For the text-containing cell, return its midpoint in [x, y] coordinate format. 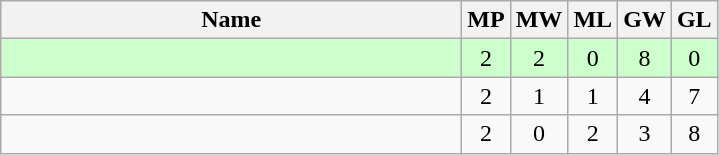
ML [593, 20]
4 [645, 96]
7 [694, 96]
3 [645, 134]
Name [232, 20]
GL [694, 20]
GW [645, 20]
MW [539, 20]
MP [486, 20]
